Determine the [x, y] coordinate at the center of the cell enclosing the given text.  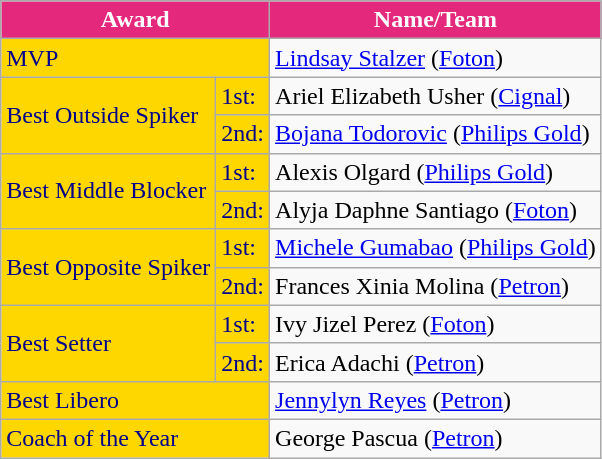
Erica Adachi (Petron) [436, 362]
Michele Gumabao (Philips Gold) [436, 248]
Lindsay Stalzer (Foton) [436, 58]
Bojana Todorovic (Philips Gold) [436, 134]
Jennylyn Reyes (Petron) [436, 400]
Best Opposite Spiker [108, 267]
Ariel Elizabeth Usher (Cignal) [436, 96]
MVP [136, 58]
Best Middle Blocker [108, 191]
Best Outside Spiker [108, 115]
Alyja Daphne Santiago (Foton) [436, 210]
Best Setter [108, 343]
Award [136, 20]
Best Libero [136, 400]
Frances Xinia Molina (Petron) [436, 286]
Ivy Jizel Perez (Foton) [436, 324]
Name/Team [436, 20]
George Pascua (Petron) [436, 438]
Coach of the Year [136, 438]
Alexis Olgard (Philips Gold) [436, 172]
